Extract the (X, Y) coordinate from the center of the cell holding the provided text.  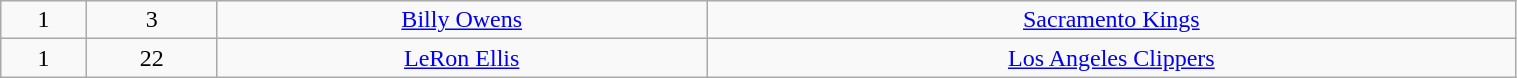
LeRon Ellis (462, 58)
Billy Owens (462, 20)
3 (151, 20)
Sacramento Kings (1112, 20)
Los Angeles Clippers (1112, 58)
22 (151, 58)
